Provide the (X, Y) coordinate of the cell's center where the given text is located.  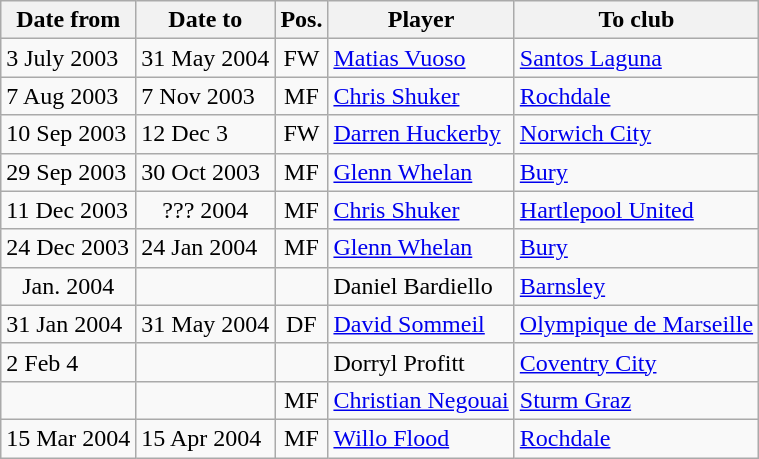
10 Sep 2003 (68, 134)
Willo Flood (421, 438)
Player (421, 20)
Barnsley (636, 286)
Darren Huckerby (421, 134)
29 Sep 2003 (68, 172)
To club (636, 20)
11 Dec 2003 (68, 210)
30 Oct 2003 (206, 172)
7 Nov 2003 (206, 96)
15 Apr 2004 (206, 438)
7 Aug 2003 (68, 96)
Santos Laguna (636, 58)
David Sommeil (421, 324)
24 Dec 2003 (68, 248)
Coventry City (636, 362)
2 Feb 4 (68, 362)
Pos. (302, 20)
DF (302, 324)
Hartlepool United (636, 210)
31 Jan 2004 (68, 324)
3 July 2003 (68, 58)
24 Jan 2004 (206, 248)
??? 2004 (206, 210)
Matias Vuoso (421, 58)
Date to (206, 20)
Jan. 2004 (68, 286)
Daniel Bardiello (421, 286)
Dorryl Profitt (421, 362)
Norwich City (636, 134)
Christian Negouai (421, 400)
15 Mar 2004 (68, 438)
Sturm Graz (636, 400)
12 Dec 3 (206, 134)
Date from (68, 20)
Olympique de Marseille (636, 324)
